Identify which cell holds the provided text, then report its (X, Y) central coordinate. 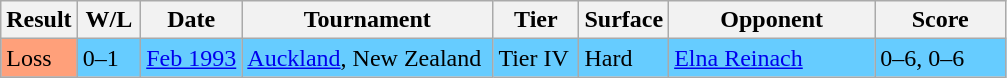
Hard (624, 58)
Feb 1993 (192, 58)
Loss (39, 58)
Opponent (772, 20)
Score (940, 20)
Auckland, New Zealand (368, 58)
Elna Reinach (772, 58)
0–6, 0–6 (940, 58)
Date (192, 20)
W/L (109, 20)
Tier IV (536, 58)
Tier (536, 20)
Result (39, 20)
0–1 (109, 58)
Surface (624, 20)
Tournament (368, 20)
